Scan for the cell matching the given text and deliver its [X, Y] coordinate at center. 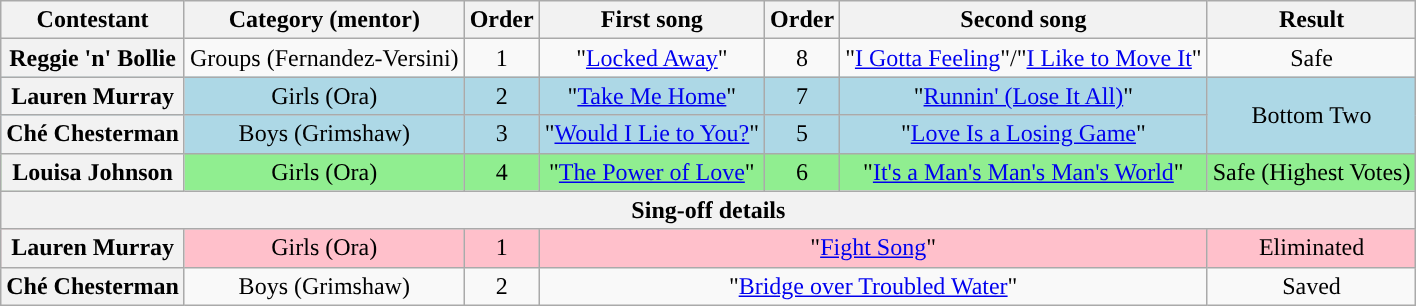
3 [502, 134]
Eliminated [1312, 248]
"Runnin' (Lose It All)" [1024, 96]
"I Gotta Feeling"/"I Like to Move It" [1024, 58]
Reggie 'n' Bollie [93, 58]
Second song [1024, 20]
"The Power of Love" [652, 172]
Contestant [93, 20]
Result [1312, 20]
Category (mentor) [324, 20]
6 [802, 172]
Bottom Two [1312, 115]
"It's a Man's Man's Man's World" [1024, 172]
5 [802, 134]
"Locked Away" [652, 58]
Safe [1312, 58]
"Love Is a Losing Game" [1024, 134]
7 [802, 96]
"Take Me Home" [652, 96]
Saved [1312, 286]
8 [802, 58]
Sing-off details [708, 210]
Safe (Highest Votes) [1312, 172]
"Would I Lie to You?" [652, 134]
Groups (Fernandez-Versini) [324, 58]
"Fight Song" [873, 248]
"Bridge over Troubled Water" [873, 286]
4 [502, 172]
First song [652, 20]
Louisa Johnson [93, 172]
